Search for the cell housing the specified text and yield its (x, y) center coordinate. 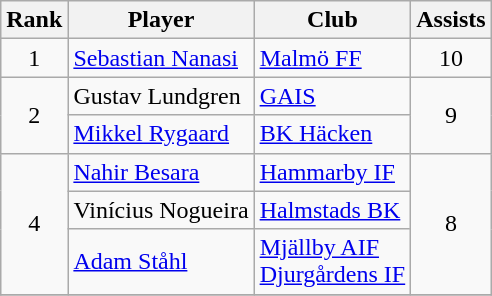
Sebastian Nanasi (161, 58)
Gustav Lundgren (161, 96)
Hammarby IF (332, 172)
2 (34, 115)
9 (451, 115)
Nahir Besara (161, 172)
GAIS (332, 96)
4 (34, 224)
8 (451, 224)
Adam Ståhl (161, 262)
10 (451, 58)
BK Häcken (332, 134)
Club (332, 20)
1 (34, 58)
Mjällby AIFDjurgårdens IF (332, 262)
Mikkel Rygaard (161, 134)
Rank (34, 20)
Player (161, 20)
Halmstads BK (332, 210)
Malmö FF (332, 58)
Vinícius Nogueira (161, 210)
Assists (451, 20)
